Search for the cell housing the specified text and yield its (X, Y) center coordinate. 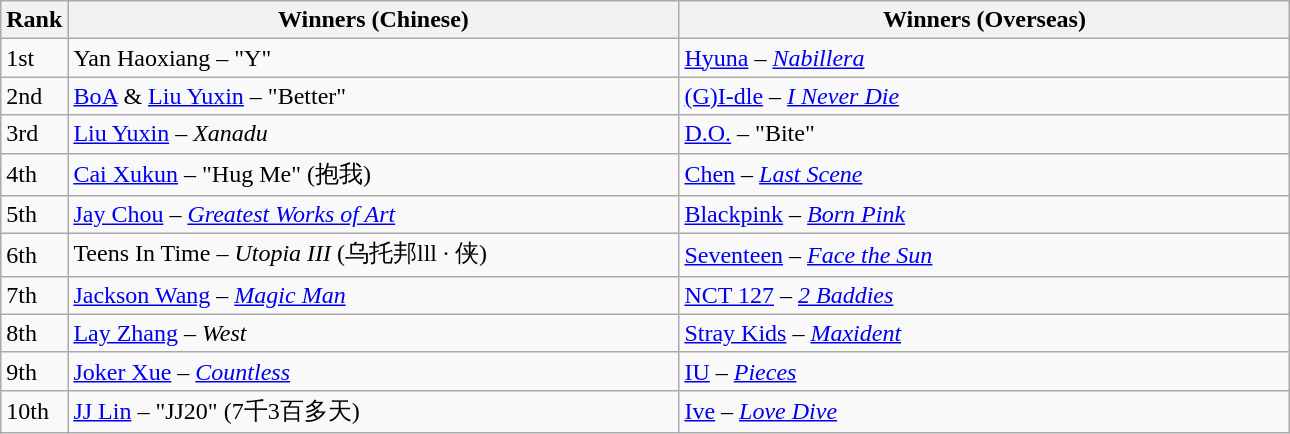
Winners (Overseas) (984, 20)
Yan Haoxiang – "Y" (374, 58)
5th (34, 215)
Blackpink – Born Pink (984, 215)
Joker Xue – Countless (374, 371)
Jackson Wang – Magic Man (374, 295)
Lay Zhang – West (374, 333)
4th (34, 174)
1st (34, 58)
Winners (Chinese) (374, 20)
JJ Lin – "JJ20" (7千3百多天) (374, 412)
10th (34, 412)
6th (34, 256)
BoA & Liu Yuxin – "Better" (374, 96)
IU – Pieces (984, 371)
Chen – Last Scene (984, 174)
Teens In Time – Utopia III (乌托邦lll · 侠) (374, 256)
9th (34, 371)
NCT 127 – 2 Baddies (984, 295)
7th (34, 295)
Cai Xukun – "Hug Me" (抱我) (374, 174)
Seventeen – Face the Sun (984, 256)
Hyuna – Nabillera (984, 58)
2nd (34, 96)
Jay Chou – Greatest Works of Art (374, 215)
Stray Kids – Maxident (984, 333)
Ive – Love Dive (984, 412)
(G)I-dle – I Never Die (984, 96)
Rank (34, 20)
D.O. – "Bite" (984, 134)
Liu Yuxin – Xanadu (374, 134)
8th (34, 333)
3rd (34, 134)
